Capture the cell that displays the provided text and extract its [X, Y] central coordinate. 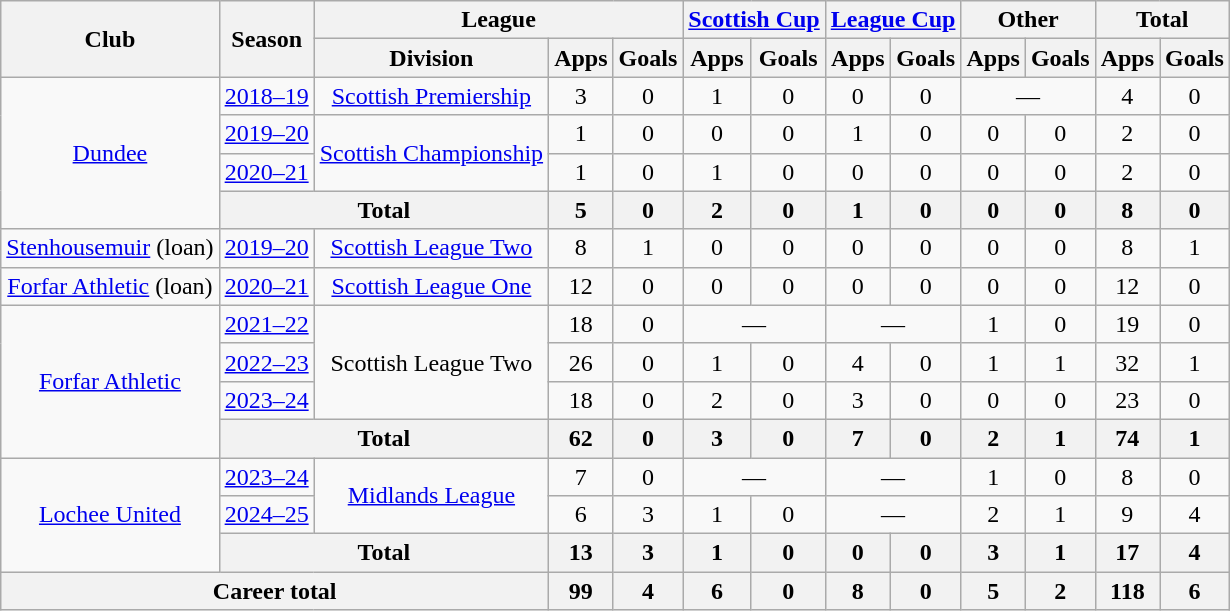
Scottish Cup [754, 20]
2022–23 [266, 362]
62 [581, 438]
2024–25 [266, 515]
Other [1028, 20]
Stenhousemuir (loan) [110, 248]
17 [1127, 553]
2018–19 [266, 96]
Club [110, 39]
Season [266, 39]
League Cup [893, 20]
2021–22 [266, 324]
23 [1127, 400]
Midlands League [431, 496]
Career total [275, 591]
74 [1127, 438]
Scottish Premiership [431, 96]
32 [1127, 362]
Dundee [110, 153]
Scottish Championship [431, 153]
Lochee United [110, 515]
99 [581, 591]
19 [1127, 324]
13 [581, 553]
Forfar Athletic [110, 381]
Division [431, 58]
Forfar Athletic (loan) [110, 286]
118 [1127, 591]
9 [1127, 515]
Scottish League One [431, 286]
26 [581, 362]
League [498, 20]
